Pinpoint the cell where the given text exists, returning its (x, y) midpoint coordinate. 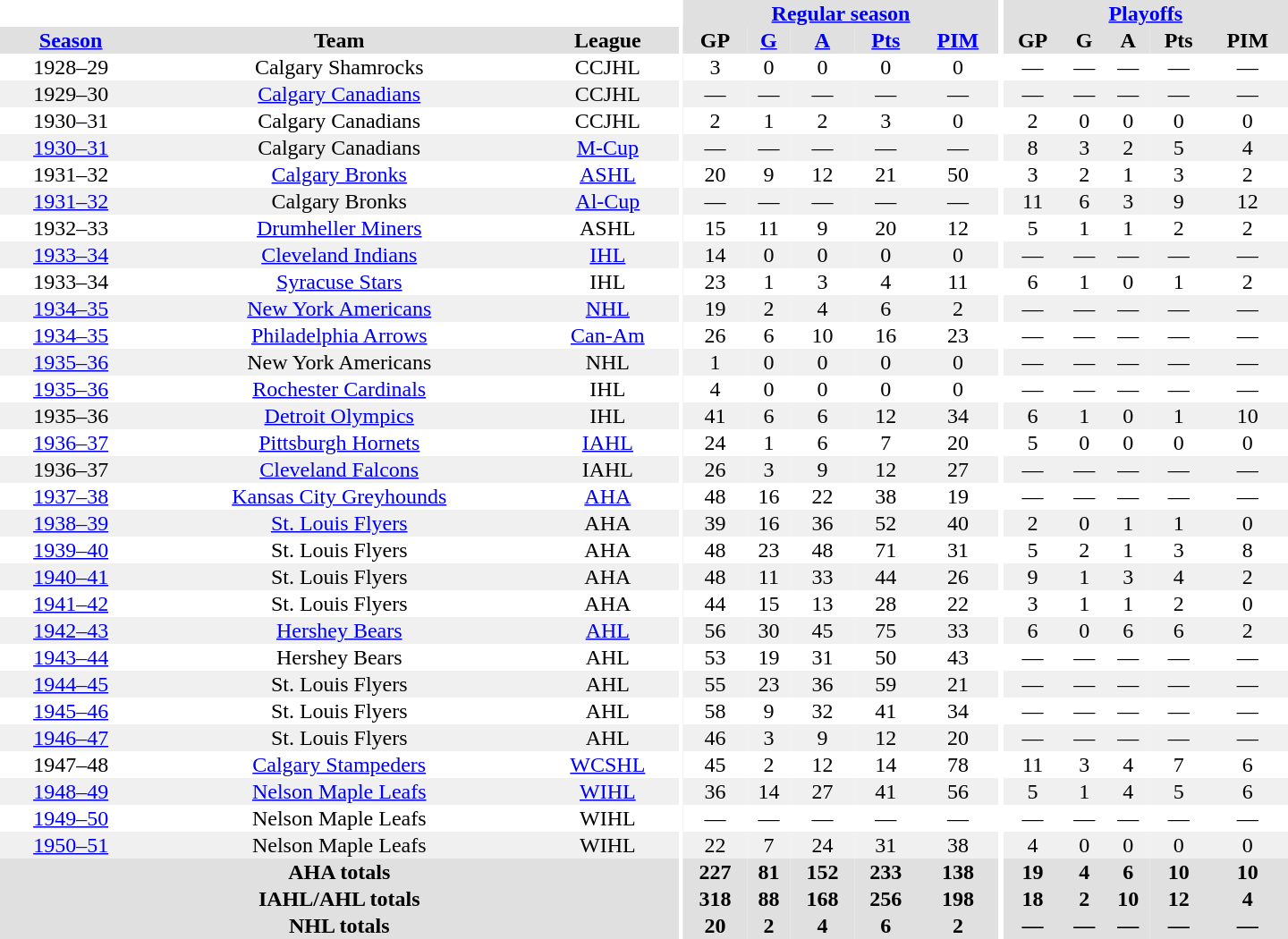
32 (823, 711)
Syracuse Stars (339, 282)
Kansas City Greyhounds (339, 496)
Playoffs (1146, 13)
Pittsburgh Hornets (339, 443)
Cleveland Indians (339, 255)
Rochester Cardinals (339, 389)
Calgary Shamrocks (339, 67)
1941–42 (71, 604)
28 (885, 604)
1949–50 (71, 818)
1948–49 (71, 791)
1929–30 (71, 94)
46 (716, 738)
40 (958, 523)
IAHL/AHL totals (339, 899)
52 (885, 523)
AHA totals (339, 872)
M-Cup (607, 148)
1945–46 (71, 711)
1939–40 (71, 550)
1950–51 (71, 845)
168 (823, 899)
30 (769, 630)
43 (958, 657)
1928–29 (71, 67)
1947–48 (71, 765)
138 (958, 872)
81 (769, 872)
88 (769, 899)
Drumheller Miners (339, 228)
1944–45 (71, 684)
71 (885, 550)
NHL totals (339, 926)
13 (823, 604)
WCSHL (607, 765)
58 (716, 711)
Regular season (841, 13)
198 (958, 899)
1937–38 (71, 496)
53 (716, 657)
Al-Cup (607, 201)
1932–33 (71, 228)
Season (71, 40)
Detroit Olympics (339, 416)
152 (823, 872)
Can-Am (607, 335)
75 (885, 630)
256 (885, 899)
78 (958, 765)
Team (339, 40)
Calgary Stampeders (339, 765)
1938–39 (71, 523)
227 (716, 872)
Philadelphia Arrows (339, 335)
1943–44 (71, 657)
59 (885, 684)
55 (716, 684)
318 (716, 899)
Cleveland Falcons (339, 469)
1940–41 (71, 577)
1942–43 (71, 630)
18 (1033, 899)
1946–47 (71, 738)
League (607, 40)
233 (885, 872)
39 (716, 523)
